For the text-containing cell, return its midpoint in (x, y) coordinate format. 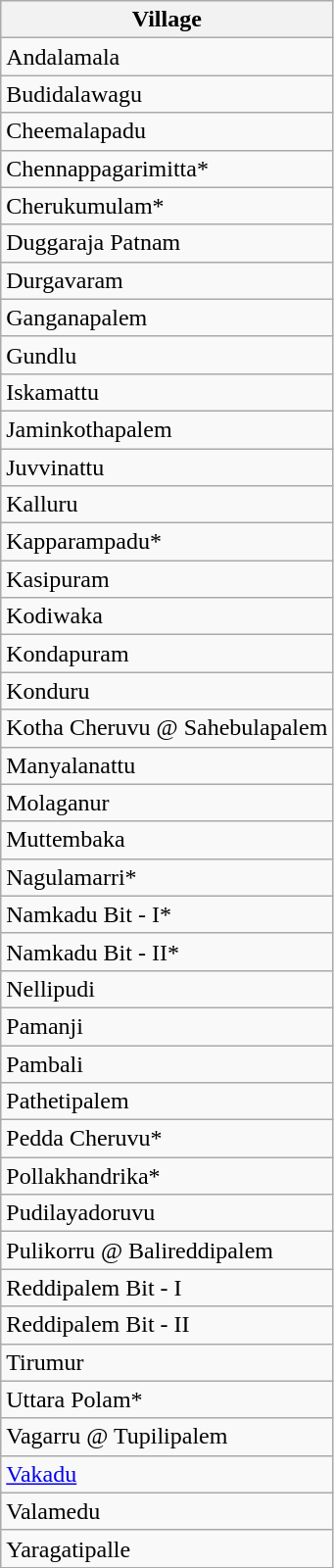
Gundlu (167, 355)
Reddipalem Bit - I (167, 1288)
Cherukumulam* (167, 206)
Jaminkothapalem (167, 429)
Kalluru (167, 505)
Pedda Cheruvu* (167, 1139)
Kasipuram (167, 579)
Juvvinattu (167, 467)
Durgavaram (167, 280)
Muttembaka (167, 840)
Yaragatipalle (167, 1548)
Iskamattu (167, 392)
Duggaraja Patnam (167, 243)
Village (167, 20)
Budidalawagu (167, 94)
Ganganapalem (167, 318)
Molaganur (167, 803)
Namkadu Bit - II* (167, 952)
Nellipudi (167, 989)
Manyalanattu (167, 765)
Pambali (167, 1063)
Cheemalapadu (167, 131)
Pollakhandrika* (167, 1176)
Kapparampadu* (167, 542)
Vakadu (167, 1474)
Konduru (167, 691)
Chennappagarimitta* (167, 169)
Pathetipalem (167, 1102)
Kodiwaka (167, 616)
Tirumur (167, 1362)
Uttara Polam* (167, 1399)
Kondapuram (167, 654)
Vagarru @ Tupilipalem (167, 1437)
Valamedu (167, 1511)
Reddipalem Bit - II (167, 1325)
Kotha Cheruvu @ Sahebulapalem (167, 728)
Pudilayadoruvu (167, 1213)
Pulikorru @ Balireddipalem (167, 1250)
Pamanji (167, 1026)
Andalamala (167, 57)
Nagulamarri* (167, 877)
Namkadu Bit - I* (167, 914)
